Detect which cell encompasses the target text, then output its [X, Y] center coordinate. 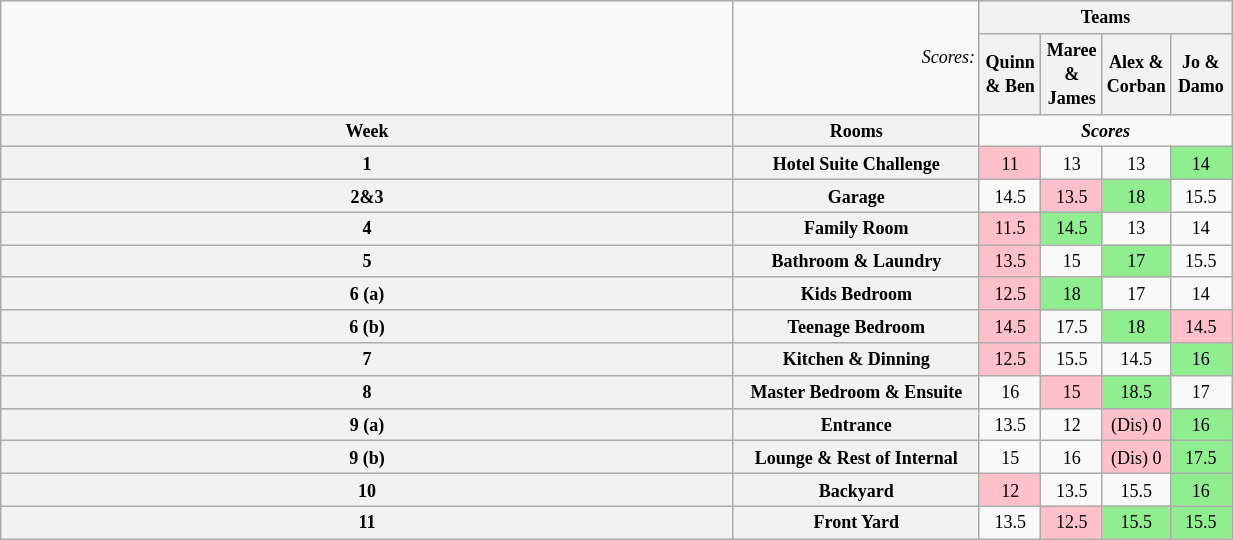
Kids Bedroom [856, 294]
Quinn & Ben [1010, 74]
9 (b) [367, 458]
8 [367, 392]
9 (a) [367, 424]
Alex & Corban [1136, 74]
Kitchen & Dinning [856, 360]
11.5 [1010, 228]
5 [367, 262]
Family Room [856, 228]
Teams [1105, 18]
Bathroom & Laundry [856, 262]
Garage [856, 196]
18.5 [1136, 392]
Jo & Damo [1201, 74]
Hotel Suite Challenge [856, 164]
2&3 [367, 196]
Scores [1105, 130]
Maree & James [1072, 74]
Master Bedroom & Ensuite [856, 392]
4 [367, 228]
Front Yard [856, 522]
Scores: [856, 58]
Lounge & Rest of Internal [856, 458]
1 [367, 164]
6 (a) [367, 294]
7 [367, 360]
Rooms [856, 130]
Backyard [856, 490]
6 (b) [367, 326]
10 [367, 490]
Entrance [856, 424]
Teenage Bedroom [856, 326]
Week [367, 130]
